Detect which cell encompasses the target text, then output its (x, y) center coordinate. 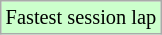
Fastest session lap (81, 17)
